From the cell containing the given text, extract its center point as (X, Y) coordinate. 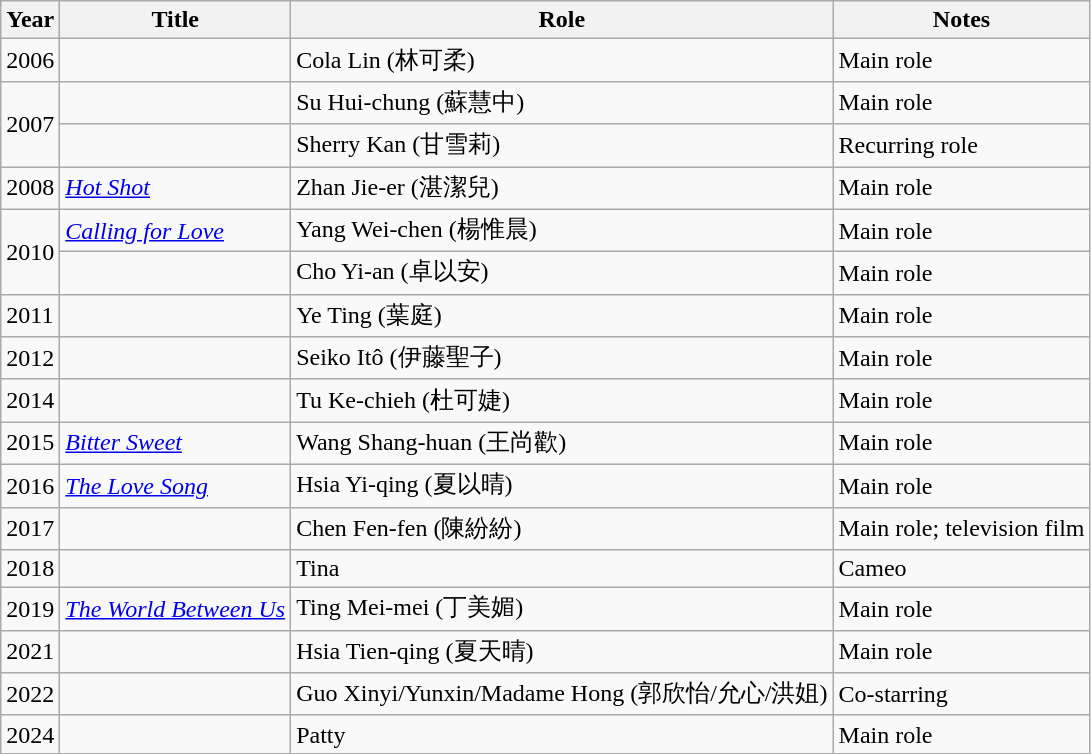
Guo Xinyi/Yunxin/Madame Hong (郭欣怡/允心/洪姐) (562, 694)
Hsia Tien-qing (夏天晴) (562, 652)
Wang Shang-huan (王尚歡) (562, 444)
2008 (30, 188)
2015 (30, 444)
Cola Lin (林可柔) (562, 60)
2016 (30, 486)
Sherry Kan (甘雪莉) (562, 146)
2006 (30, 60)
Title (176, 20)
Calling for Love (176, 230)
Year (30, 20)
Su Hui-chung (蘇慧中) (562, 102)
Cameo (962, 569)
Yang Wei-chen (楊惟晨) (562, 230)
2017 (30, 528)
Hsia Yi-qing (夏以晴) (562, 486)
Tu Ke-chieh (杜可婕) (562, 400)
Role (562, 20)
Ting Mei-mei (丁美媚) (562, 610)
2018 (30, 569)
2024 (30, 734)
2011 (30, 316)
Patty (562, 734)
2012 (30, 358)
Bitter Sweet (176, 444)
The World Between Us (176, 610)
2022 (30, 694)
2021 (30, 652)
Zhan Jie-er (湛潔兒) (562, 188)
The Love Song (176, 486)
2014 (30, 400)
Notes (962, 20)
Ye Ting (葉庭) (562, 316)
Cho Yi-an (卓以安) (562, 274)
2010 (30, 252)
2019 (30, 610)
2007 (30, 124)
Main role; television film (962, 528)
Hot Shot (176, 188)
Co-starring (962, 694)
Chen Fen-fen (陳紛紛) (562, 528)
Tina (562, 569)
Seiko Itô (伊藤聖子) (562, 358)
Recurring role (962, 146)
